Detect which cell encompasses the target text, then output its (X, Y) center coordinate. 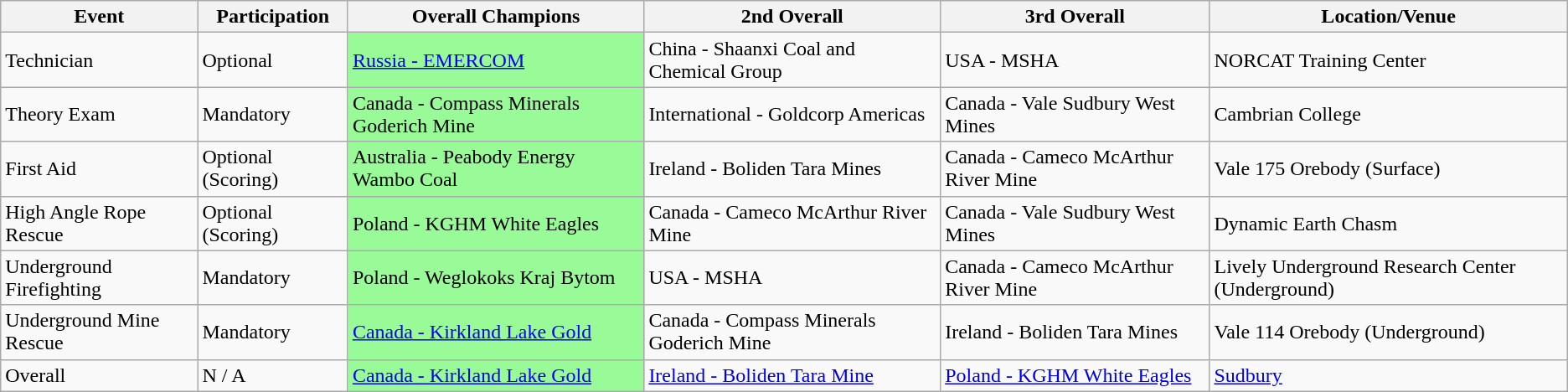
Lively Underground Research Center (Underground) (1389, 278)
Vale 114 Orebody (Underground) (1389, 332)
Vale 175 Orebody (Surface) (1389, 169)
N / A (273, 375)
Russia - EMERCOM (496, 60)
International - Goldcorp Americas (792, 114)
Dynamic Earth Chasm (1389, 223)
Ireland - Boliden Tara Mine (792, 375)
Australia - Peabody Energy Wambo Coal (496, 169)
Overall (99, 375)
Poland - Weglokoks Kraj Bytom (496, 278)
3rd Overall (1075, 17)
Overall Champions (496, 17)
Technician (99, 60)
Location/Venue (1389, 17)
Cambrian College (1389, 114)
2nd Overall (792, 17)
Event (99, 17)
Theory Exam (99, 114)
Participation (273, 17)
Optional (273, 60)
NORCAT Training Center (1389, 60)
Underground Firefighting (99, 278)
China - Shaanxi Coal and Chemical Group (792, 60)
High Angle Rope Rescue (99, 223)
Sudbury (1389, 375)
First Aid (99, 169)
Underground Mine Rescue (99, 332)
